Search for the cell housing the specified text and yield its [x, y] center coordinate. 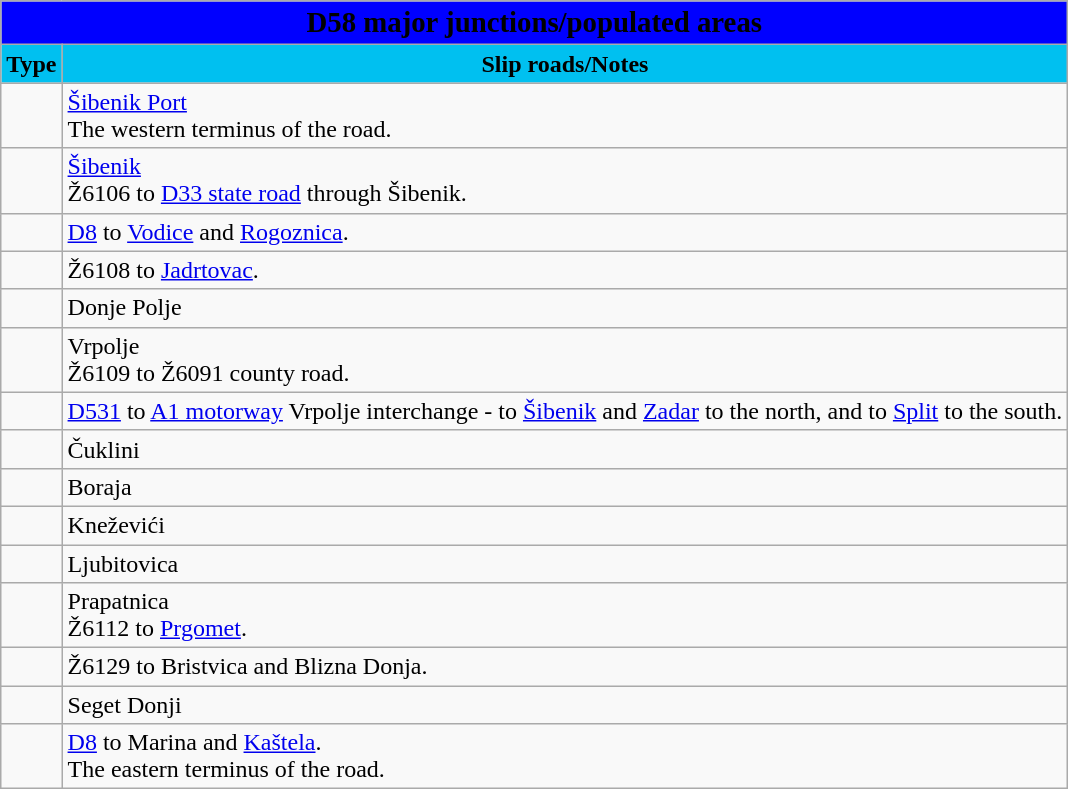
Kneževići [565, 525]
D58 major junctions/populated areas [534, 23]
Ž6129 to Bristvica and Blizna Donja. [565, 667]
Boraja [565, 487]
D8 to Marina and Kaštela.The eastern terminus of the road. [565, 756]
PrapatnicaŽ6112 to Prgomet. [565, 616]
D531 to A1 motorway Vrpolje interchange - to Šibenik and Zadar to the north, and to Split to the south. [565, 411]
VrpoljeŽ6109 to Ž6091 county road. [565, 360]
Ljubitovica [565, 563]
Čuklini [565, 449]
Seget Donji [565, 705]
Šibenik PortThe western terminus of the road. [565, 116]
Slip roads/Notes [565, 64]
Ž6108 to Jadrtovac. [565, 270]
Donje Polje [565, 308]
ŠibenikŽ6106 to D33 state road through Šibenik. [565, 180]
Type [32, 64]
D8 to Vodice and Rogoznica. [565, 232]
